Identify which cell holds the provided text, then report its (x, y) central coordinate. 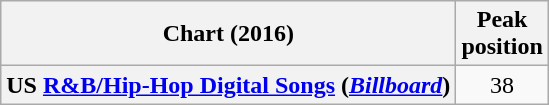
Peakposition (502, 34)
38 (502, 85)
US R&B/Hip-Hop Digital Songs (Billboard) (228, 85)
Chart (2016) (228, 34)
